Capture the cell that displays the provided text and extract its [X, Y] central coordinate. 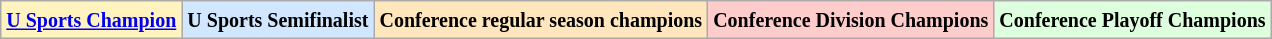
Conference Playoff Champions [1132, 20]
U Sports Semifinalist [278, 20]
Conference regular season champions [541, 20]
Conference Division Champions [851, 20]
U Sports Champion [92, 20]
